Detect which cell encompasses the target text, then output its (X, Y) center coordinate. 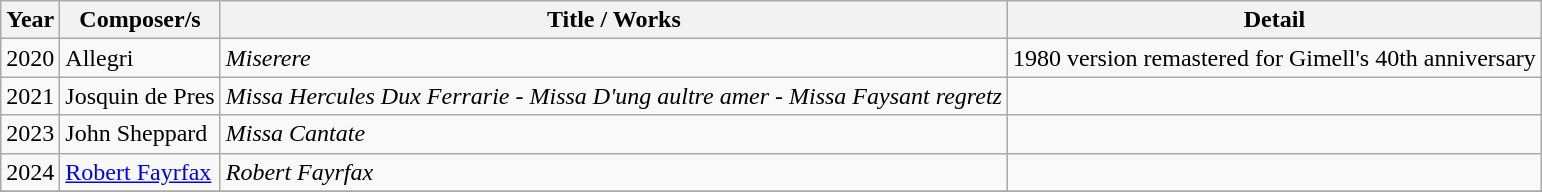
2020 (30, 58)
Allegri (140, 58)
Miserere (614, 58)
Title / Works (614, 20)
2023 (30, 134)
2021 (30, 96)
Missa Hercules Dux Ferrarie - Missa D'ung aultre amer - Missa Faysant regretz (614, 96)
Missa Cantate (614, 134)
Composer/s (140, 20)
Detail (1274, 20)
Josquin de Pres (140, 96)
2024 (30, 172)
John Sheppard (140, 134)
1980 version remastered for Gimell's 40th anniversary (1274, 58)
Year (30, 20)
